Find where the given text appears and provide that cell's center as [X, Y] coordinate. 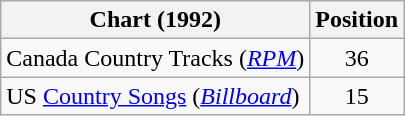
36 [357, 58]
15 [357, 96]
Chart (1992) [156, 20]
Canada Country Tracks (RPM) [156, 58]
US Country Songs (Billboard) [156, 96]
Position [357, 20]
